Return (x, y) of the center of cell containing provided text 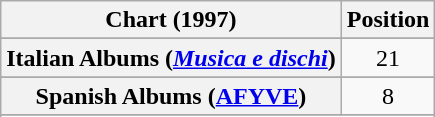
Italian Albums (Musica e dischi) (171, 58)
21 (388, 58)
Spanish Albums (AFYVE) (171, 96)
Chart (1997) (171, 20)
8 (388, 96)
Position (388, 20)
